Return the (x, y) coordinate for the center point of the cell that contains the specified text.  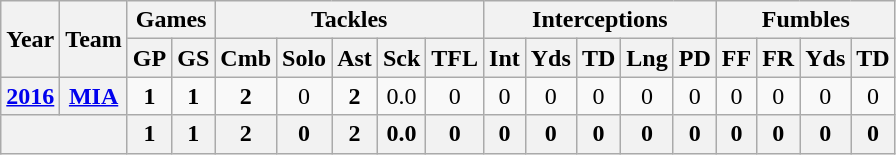
Sck (401, 58)
Year (30, 39)
2016 (30, 96)
PD (694, 58)
MIA (94, 96)
FR (778, 58)
Solo (304, 58)
Ast (355, 58)
Team (94, 39)
FF (736, 58)
Games (170, 20)
GP (149, 58)
GS (194, 58)
Lng (647, 58)
Interceptions (600, 20)
TFL (455, 58)
Cmb (246, 58)
Int (505, 58)
Fumbles (806, 20)
Tackles (350, 20)
